From the cell containing the given text, extract its center point as (x, y) coordinate. 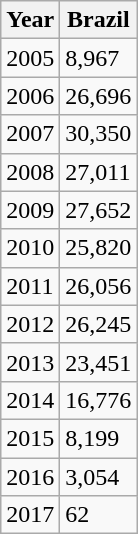
25,820 (98, 248)
26,245 (98, 324)
2016 (30, 477)
8,967 (98, 58)
Year (30, 20)
8,199 (98, 438)
2007 (30, 134)
30,350 (98, 134)
26,056 (98, 286)
2011 (30, 286)
2005 (30, 58)
23,451 (98, 362)
2010 (30, 248)
2009 (30, 210)
27,652 (98, 210)
62 (98, 515)
Brazil (98, 20)
2012 (30, 324)
26,696 (98, 96)
2008 (30, 172)
27,011 (98, 172)
16,776 (98, 400)
2017 (30, 515)
2015 (30, 438)
2013 (30, 362)
2014 (30, 400)
2006 (30, 96)
3,054 (98, 477)
